Scan for the cell matching the given text and deliver its (X, Y) coordinate at center. 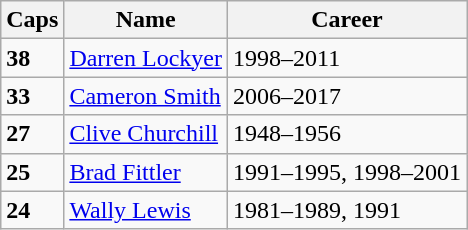
1981–1989, 1991 (346, 210)
Darren Lockyer (146, 58)
24 (32, 210)
38 (32, 58)
Name (146, 20)
1948–1956 (346, 134)
2006–2017 (346, 96)
Wally Lewis (146, 210)
1998–2011 (346, 58)
1991–1995, 1998–2001 (346, 172)
Caps (32, 20)
Brad Fittler (146, 172)
27 (32, 134)
Clive Churchill (146, 134)
25 (32, 172)
Cameron Smith (146, 96)
33 (32, 96)
Career (346, 20)
